Capture the cell that displays the provided text and extract its [X, Y] central coordinate. 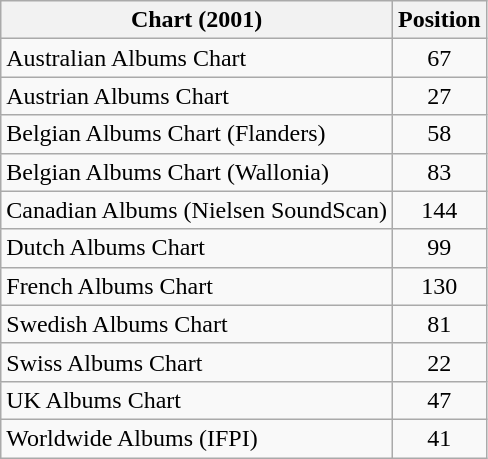
Swedish Albums Chart [197, 324]
Belgian Albums Chart (Flanders) [197, 134]
130 [439, 286]
Canadian Albums (Nielsen SoundScan) [197, 210]
Chart (2001) [197, 20]
Belgian Albums Chart (Wallonia) [197, 172]
41 [439, 438]
Dutch Albums Chart [197, 248]
83 [439, 172]
27 [439, 96]
22 [439, 362]
Worldwide Albums (IFPI) [197, 438]
144 [439, 210]
Australian Albums Chart [197, 58]
58 [439, 134]
67 [439, 58]
99 [439, 248]
UK Albums Chart [197, 400]
Swiss Albums Chart [197, 362]
47 [439, 400]
Austrian Albums Chart [197, 96]
Position [439, 20]
French Albums Chart [197, 286]
81 [439, 324]
